Locate the cell with the specified text and output its (x, y) center coordinate. 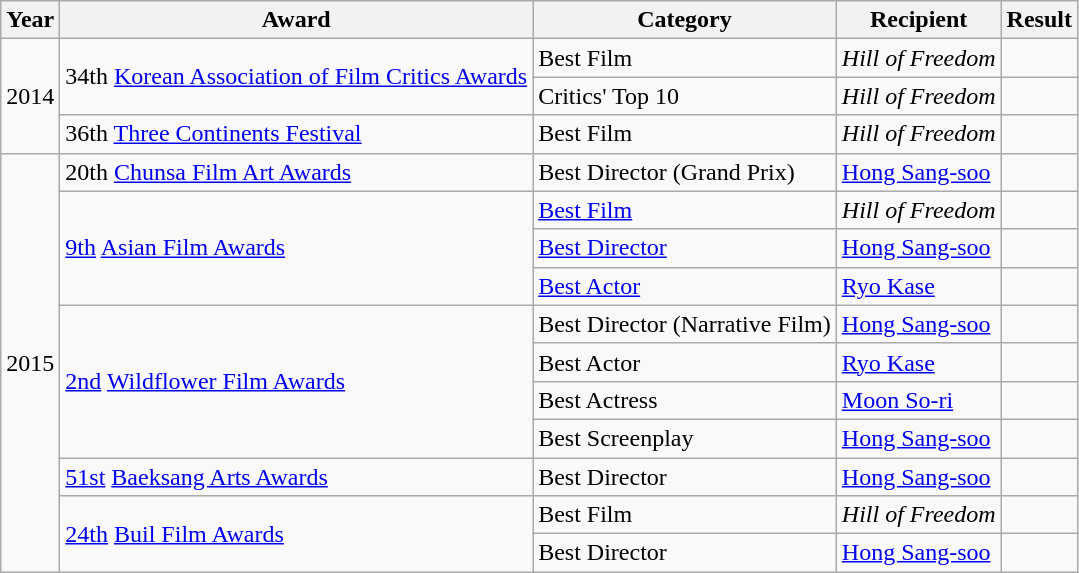
Category (685, 20)
2015 (30, 362)
Moon So-ri (918, 400)
34th Korean Association of Film Critics Awards (296, 77)
20th Chunsa Film Art Awards (296, 172)
Recipient (918, 20)
36th Three Continents Festival (296, 134)
2014 (30, 96)
2nd Wildflower Film Awards (296, 381)
Award (296, 20)
Result (1039, 20)
24th Buil Film Awards (296, 534)
Year (30, 20)
Best Screenplay (685, 438)
Best Actress (685, 400)
Critics' Top 10 (685, 96)
9th Asian Film Awards (296, 248)
51st Baeksang Arts Awards (296, 477)
Best Director (Narrative Film) (685, 324)
Best Director (Grand Prix) (685, 172)
